Pinpoint the cell where the given text exists, returning its [X, Y] midpoint coordinate. 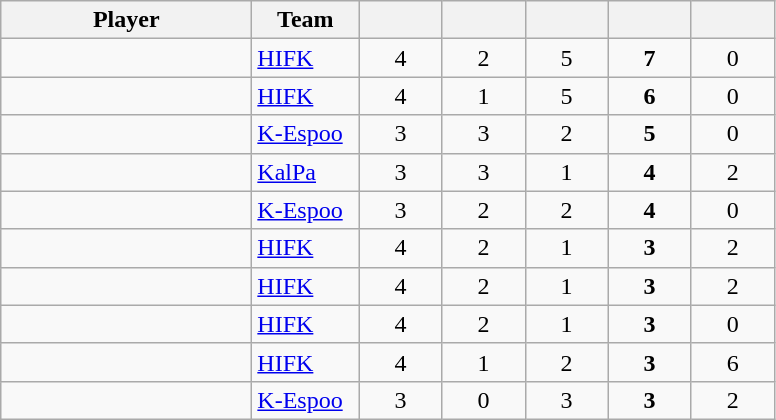
Team [306, 20]
7 [650, 58]
Player [126, 20]
KalPa [306, 172]
